Output the [x, y] coordinate of the center of the cell containing the given text.  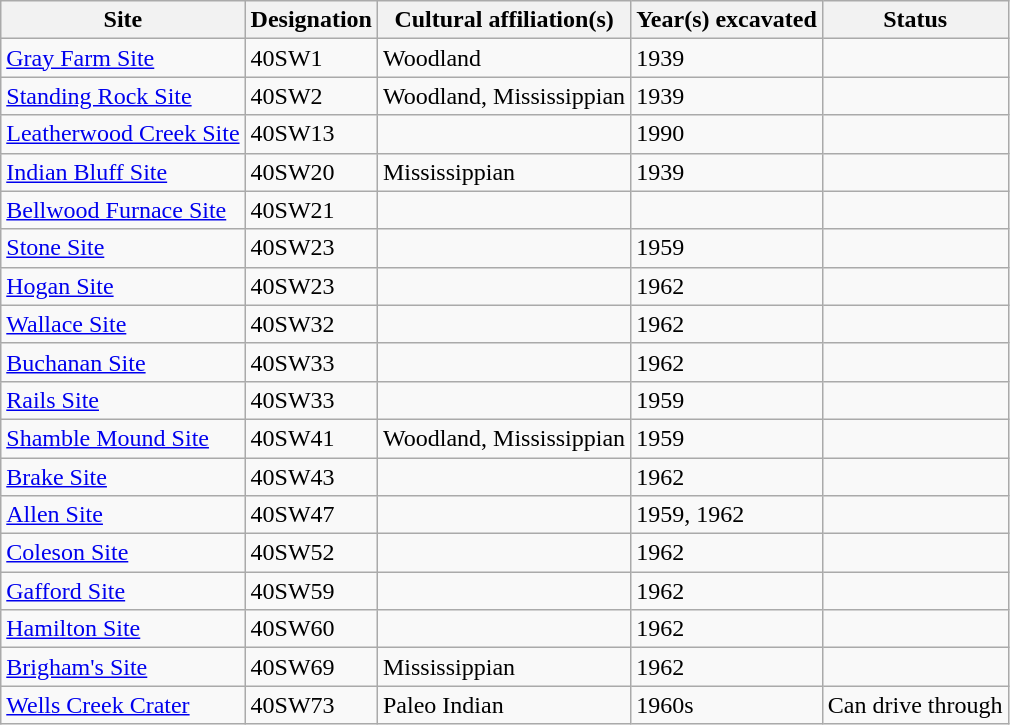
Cultural affiliation(s) [504, 20]
Stone Site [123, 248]
40SW60 [311, 629]
Status [915, 20]
Indian Bluff Site [123, 172]
Gafford Site [123, 591]
Shamble Mound Site [123, 438]
Hogan Site [123, 286]
40SW32 [311, 324]
40SW1 [311, 58]
Woodland [504, 58]
Bellwood Furnace Site [123, 210]
Standing Rock Site [123, 96]
40SW52 [311, 553]
Rails Site [123, 400]
1990 [727, 134]
40SW69 [311, 667]
Gray Farm Site [123, 58]
1959, 1962 [727, 515]
40SW43 [311, 477]
Paleo Indian [504, 705]
40SW13 [311, 134]
Allen Site [123, 515]
40SW73 [311, 705]
40SW59 [311, 591]
40SW2 [311, 96]
40SW47 [311, 515]
Buchanan Site [123, 362]
40SW21 [311, 210]
Can drive through [915, 705]
Brigham's Site [123, 667]
40SW20 [311, 172]
Site [123, 20]
Coleson Site [123, 553]
Wells Creek Crater [123, 705]
Hamilton Site [123, 629]
Wallace Site [123, 324]
Leatherwood Creek Site [123, 134]
Brake Site [123, 477]
1960s [727, 705]
Designation [311, 20]
Year(s) excavated [727, 20]
40SW41 [311, 438]
